Capture the cell that displays the provided text and extract its (X, Y) central coordinate. 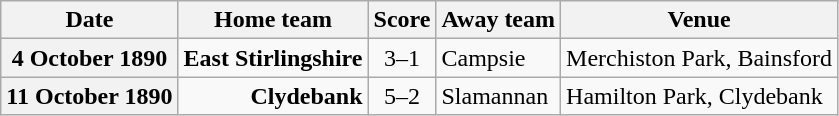
5–2 (402, 96)
Clydebank (273, 96)
3–1 (402, 58)
Hamilton Park, Clydebank (700, 96)
Score (402, 20)
Merchiston Park, Bainsford (700, 58)
4 October 1890 (90, 58)
Venue (700, 20)
Home team (273, 20)
11 October 1890 (90, 96)
Date (90, 20)
Slamannan (498, 96)
Away team (498, 20)
East Stirlingshire (273, 58)
Campsie (498, 58)
